Output the (x, y) coordinate of the center of the cell containing the given text.  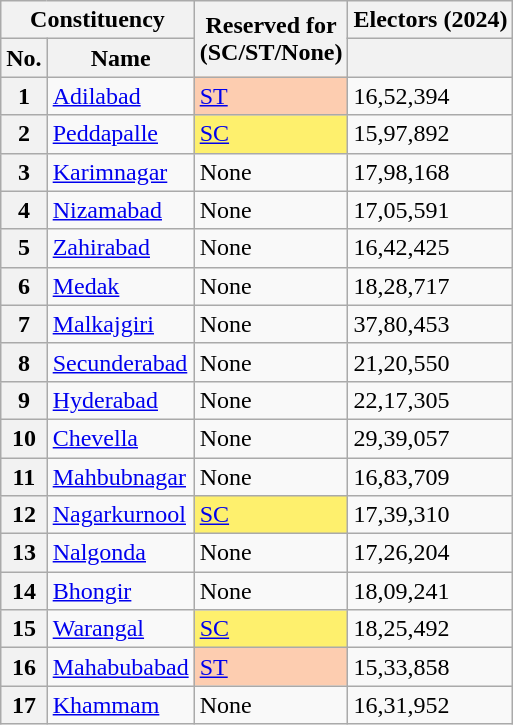
12 (24, 515)
15 (24, 629)
Peddapalle (120, 134)
11 (24, 477)
29,39,057 (430, 438)
15,97,892 (430, 134)
Zahirabad (120, 248)
Warangal (120, 629)
21,20,550 (430, 362)
5 (24, 248)
Nagarkurnool (120, 515)
22,17,305 (430, 400)
Nalgonda (120, 553)
Khammam (120, 705)
17,05,591 (430, 210)
16,42,425 (430, 248)
2 (24, 134)
17 (24, 705)
Mahabubabad (120, 667)
16,52,394 (430, 96)
16 (24, 667)
Secunderabad (120, 362)
Reserved for(SC/ST/None) (271, 39)
Malkajgiri (120, 324)
6 (24, 286)
Mahbubnagar (120, 477)
Medak (120, 286)
37,80,453 (430, 324)
7 (24, 324)
9 (24, 400)
15,33,858 (430, 667)
Nizamabad (120, 210)
Adilabad (120, 96)
Electors (2024) (430, 20)
18,25,492 (430, 629)
8 (24, 362)
10 (24, 438)
17,26,204 (430, 553)
No. (24, 58)
Constituency (98, 20)
17,98,168 (430, 172)
14 (24, 591)
4 (24, 210)
Name (120, 58)
1 (24, 96)
18,28,717 (430, 286)
Bhongir (120, 591)
Chevella (120, 438)
Hyderabad (120, 400)
17,39,310 (430, 515)
3 (24, 172)
13 (24, 553)
16,83,709 (430, 477)
18,09,241 (430, 591)
Karimnagar (120, 172)
16,31,952 (430, 705)
